Find where the given text appears and provide that cell's center as [X, Y] coordinate. 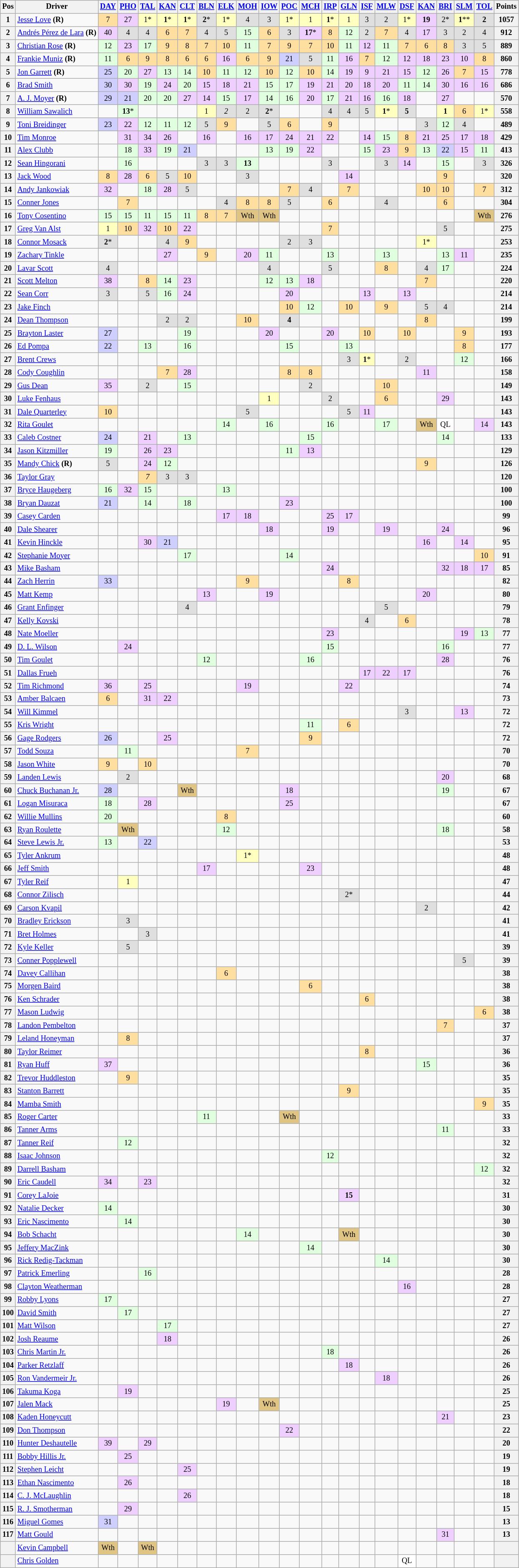
Rita Goulet [57, 425]
489 [506, 124]
84 [8, 1104]
Zach Herrin [57, 581]
Kevin Hinckle [57, 542]
115 [8, 1508]
Mike Basham [57, 569]
Bryce Haugeberg [57, 490]
45 [8, 595]
87 [8, 1143]
Ryan Roulette [57, 830]
Kyle Keller [57, 947]
Ryan Huff [57, 1064]
253 [506, 242]
Jeff Smith [57, 869]
Todd Souza [57, 751]
Kris Wright [57, 725]
Darrell Basham [57, 1169]
275 [506, 229]
Tony Cosentino [57, 216]
109 [8, 1430]
Jon Garrett (R) [57, 72]
860 [506, 59]
429 [506, 137]
Matt Gould [57, 1535]
Chuck Buchanan Jr. [57, 790]
Alex Clubb [57, 151]
59 [8, 777]
83 [8, 1091]
113 [8, 1483]
DAY [108, 7]
Taylor Reimer [57, 1052]
Brayton Laster [57, 333]
Jesse Love (R) [57, 20]
Chris Golden [57, 1561]
Conner Popplewell [57, 960]
Points [506, 7]
117 [8, 1535]
413 [506, 151]
49 [8, 647]
43 [8, 569]
Clayton Weatherman [57, 1287]
105 [8, 1379]
66 [8, 869]
Stephanie Moyer [57, 556]
Amber Balcaen [57, 699]
13* [128, 112]
Zachary Tinkle [57, 255]
94 [8, 1234]
Leland Honeyman [57, 1039]
MCH [310, 7]
Ken Schrader [57, 1000]
112 [8, 1469]
111 [8, 1457]
Stanton Barrett [57, 1091]
Trevor Huddleston [57, 1078]
98 [8, 1287]
Cody Coughlin [57, 372]
Eric Nascimento [57, 1221]
276 [506, 216]
55 [8, 725]
Luke Fenhaus [57, 399]
52 [8, 686]
Conner Jones [57, 202]
Stephen Leicht [57, 1469]
177 [506, 347]
Mason Ludwig [57, 1013]
Dallas Frueh [57, 673]
DSF [407, 7]
889 [506, 46]
193 [506, 333]
235 [506, 255]
166 [506, 360]
102 [8, 1339]
Tyler Ankrum [57, 855]
Davey Callihan [57, 974]
88 [8, 1156]
Jalen Mack [57, 1404]
Willie Mullins [57, 816]
1057 [506, 20]
A. J. Moyer (R) [57, 98]
Bradley Erickson [57, 921]
Eric Caudell [57, 1182]
Lavar Scott [57, 268]
224 [506, 268]
57 [8, 751]
Gus Dean [57, 386]
Andrés Pérez de Lara (R) [57, 33]
570 [506, 98]
Greg Van Alst [57, 229]
320 [506, 177]
Brad Smith [57, 85]
Dale Quarterley [57, 411]
61 [8, 804]
558 [506, 112]
Grant Enfinger [57, 608]
Carson Kvapil [57, 908]
Tanner Reif [57, 1143]
C. J. McLaughlin [57, 1496]
Morgen Baird [57, 986]
Hunter Deshautelle [57, 1443]
Josh Reaume [57, 1339]
Dale Shearer [57, 529]
Jack Wood [57, 177]
Roger Carter [57, 1117]
Natalie Decker [57, 1209]
126 [506, 464]
149 [506, 386]
114 [8, 1496]
129 [506, 451]
Landon Pembelton [57, 1025]
Don Thompson [57, 1430]
Gage Rodgers [57, 738]
64 [8, 843]
SLM [464, 7]
Jeffery MacZink [57, 1248]
Tyler Reif [57, 882]
326 [506, 163]
Jason Kitzmiller [57, 451]
William Sawalich [57, 112]
Bobby Hillis Jr. [57, 1457]
Mamba Smith [57, 1104]
Ethan Nascimento [57, 1483]
IRP [330, 7]
Driver [57, 7]
TAL [147, 7]
304 [506, 202]
R. J. Smotherman [57, 1508]
92 [8, 1209]
97 [8, 1274]
Bret Holmes [57, 935]
86 [8, 1130]
Christian Rose (R) [57, 46]
Tim Goulet [57, 660]
90 [8, 1182]
81 [8, 1064]
Andy Jankowiak [57, 190]
Toni Breidinger [57, 124]
Pos [8, 7]
Isaac Johnson [57, 1156]
Tim Richmond [57, 686]
Brent Crews [57, 360]
Miguel Gomes [57, 1522]
Matt Kemp [57, 595]
Connor Mosack [57, 242]
62 [8, 816]
MOH [247, 7]
Will Kimmel [57, 712]
Kelly Kovski [57, 621]
65 [8, 855]
71 [8, 935]
Corey LaJoie [57, 1195]
Kaden Honeycutt [57, 1418]
ISF [367, 7]
17* [310, 33]
Sean Hingorani [57, 163]
MLW [386, 7]
David Smith [57, 1313]
Sean Corr [57, 294]
Mandy Chick (R) [57, 464]
220 [506, 282]
BRI [445, 7]
GLN [349, 7]
Caleb Costner [57, 438]
BLN [206, 7]
Rick Redig-Tackman [57, 1261]
D. L. Wilson [57, 647]
Logan Misuraca [57, 804]
Nate Moeller [57, 634]
50 [8, 660]
103 [8, 1352]
133 [506, 438]
Kevin Campbell [57, 1548]
Connor Zilisch [57, 895]
Parker Retzlaff [57, 1365]
54 [8, 712]
51 [8, 673]
Scott Melton [57, 282]
CLT [187, 7]
158 [506, 372]
Steve Lewis Jr. [57, 843]
1** [464, 20]
POC [289, 7]
Jason White [57, 765]
107 [8, 1404]
912 [506, 33]
75 [8, 986]
106 [8, 1391]
Robby Lyons [57, 1300]
Dean Thompson [57, 321]
120 [506, 477]
Matt Wilson [57, 1326]
Landen Lewis [57, 777]
116 [8, 1522]
56 [8, 738]
IOW [269, 7]
Bryan Dauzat [57, 503]
Casey Carden [57, 516]
PHO [128, 7]
686 [506, 85]
Tim Monroe [57, 137]
Frankie Muniz (R) [57, 59]
Ron Vandermeir Jr. [57, 1379]
Patrick Emerling [57, 1274]
46 [8, 608]
Chris Martin Jr. [57, 1352]
93 [8, 1221]
Tanner Arms [57, 1130]
110 [8, 1443]
108 [8, 1418]
Taylor Gray [57, 477]
Bob Schacht [57, 1234]
69 [8, 908]
Jake Finch [57, 307]
Ed Pompa [57, 347]
63 [8, 830]
199 [506, 321]
312 [506, 190]
Takuma Koga [57, 1391]
778 [506, 72]
TOL [484, 7]
101 [8, 1326]
ELK [226, 7]
104 [8, 1365]
89 [8, 1169]
